Detect which cell encompasses the target text, then output its [X, Y] center coordinate. 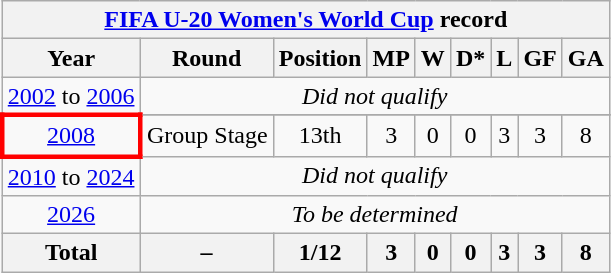
GF [540, 58]
FIFA U-20 Women's World Cup record [306, 20]
1/12 [320, 253]
2010 to 2024 [71, 176]
Position [320, 58]
MP [391, 58]
Round [206, 58]
D* [470, 58]
L [504, 58]
2008 [71, 136]
To be determined [374, 215]
GA [586, 58]
W [432, 58]
Group Stage [206, 136]
Total [71, 253]
2026 [71, 215]
2002 to 2006 [71, 96]
13th [320, 136]
– [206, 253]
Year [71, 58]
